Output the [x, y] coordinate of the center of the cell containing the given text.  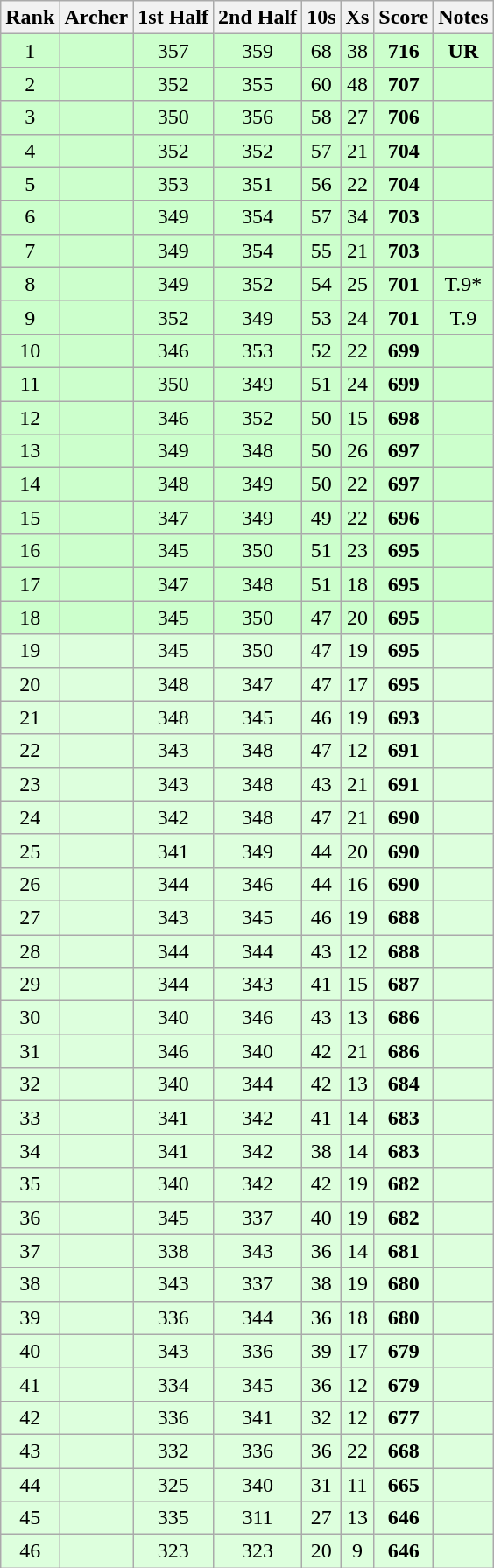
356 [258, 117]
681 [404, 1251]
68 [321, 51]
Archer [96, 18]
665 [404, 1485]
4 [30, 151]
338 [173, 1251]
359 [258, 51]
335 [173, 1518]
49 [321, 518]
T.9 [463, 317]
1st Half [173, 18]
33 [30, 1118]
332 [173, 1451]
696 [404, 518]
52 [321, 350]
10s [321, 18]
10 [30, 350]
3 [30, 117]
54 [321, 284]
56 [321, 184]
30 [30, 1018]
325 [173, 1485]
T.9* [463, 284]
684 [404, 1084]
35 [30, 1184]
45 [30, 1518]
351 [258, 184]
311 [258, 1518]
707 [404, 84]
668 [404, 1451]
7 [30, 251]
1 [30, 51]
58 [321, 117]
334 [173, 1384]
29 [30, 985]
357 [173, 51]
8 [30, 284]
28 [30, 950]
693 [404, 717]
698 [404, 418]
706 [404, 117]
716 [404, 51]
677 [404, 1417]
Rank [30, 18]
5 [30, 184]
37 [30, 1251]
2nd Half [258, 18]
Xs [357, 18]
60 [321, 84]
355 [258, 84]
53 [321, 317]
48 [357, 84]
687 [404, 985]
6 [30, 217]
55 [321, 251]
UR [463, 51]
Notes [463, 18]
Score [404, 18]
2 [30, 84]
